Scan for the cell matching the given text and deliver its (x, y) coordinate at center. 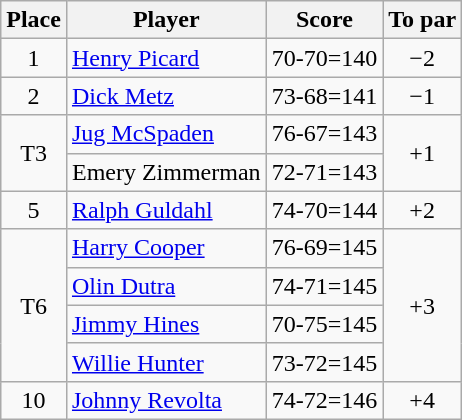
Place (34, 20)
Emery Zimmerman (166, 172)
Harry Cooper (166, 248)
74-72=146 (324, 400)
5 (34, 210)
73-72=145 (324, 362)
Player (166, 20)
2 (34, 96)
+3 (422, 305)
76-69=145 (324, 248)
T3 (34, 153)
Dick Metz (166, 96)
73-68=141 (324, 96)
To par (422, 20)
+2 (422, 210)
T6 (34, 305)
Henry Picard (166, 58)
74-70=144 (324, 210)
−1 (422, 96)
1 (34, 58)
+4 (422, 400)
70-75=145 (324, 324)
Olin Dutra (166, 286)
Jimmy Hines (166, 324)
Johnny Revolta (166, 400)
+1 (422, 153)
Jug McSpaden (166, 134)
Ralph Guldahl (166, 210)
−2 (422, 58)
Score (324, 20)
76-67=143 (324, 134)
70-70=140 (324, 58)
10 (34, 400)
74-71=145 (324, 286)
72-71=143 (324, 172)
Willie Hunter (166, 362)
